Search for the cell housing the specified text and yield its (X, Y) center coordinate. 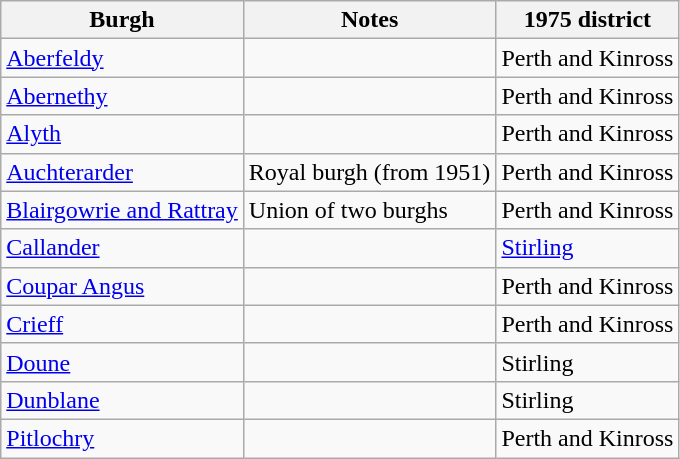
Auchterarder (122, 172)
Blairgowrie and Rattray (122, 210)
Alyth (122, 134)
Burgh (122, 20)
Royal burgh (from 1951) (370, 172)
Crieff (122, 324)
Coupar Angus (122, 286)
Dunblane (122, 400)
Doune (122, 362)
Abernethy (122, 96)
Pitlochry (122, 438)
Notes (370, 20)
Union of two burghs (370, 210)
Aberfeldy (122, 58)
Callander (122, 248)
1975 district (588, 20)
